Provide the (x, y) coordinate of the cell's center where the given text is located.  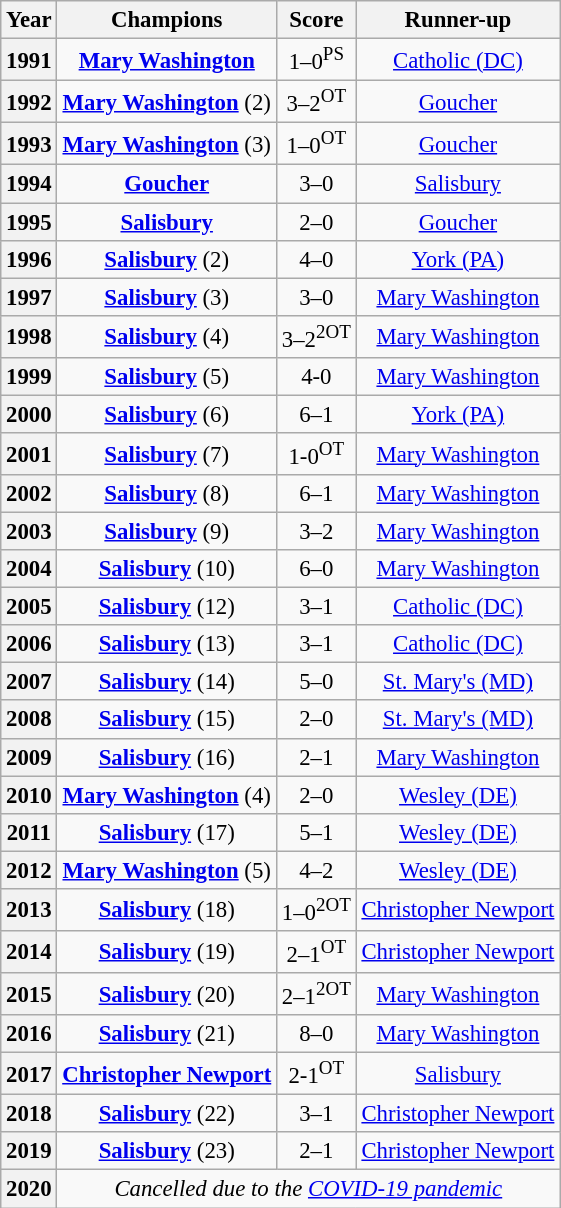
2–12OT (317, 994)
Mary Washington (2) (167, 102)
1993 (29, 144)
Year (29, 20)
2001 (29, 454)
2012 (29, 870)
Cancelled due to the COVID-19 pandemic (308, 1189)
Salisbury (19) (167, 952)
1–0OT (317, 144)
Score (317, 20)
1999 (29, 377)
1998 (29, 336)
2008 (29, 720)
2004 (29, 569)
Salisbury (23) (167, 1151)
Salisbury (16) (167, 757)
6–0 (317, 569)
Salisbury (17) (167, 832)
Salisbury (18) (167, 910)
Champions (167, 20)
5–1 (317, 832)
2017 (29, 1074)
Salisbury (9) (167, 532)
Salisbury (8) (167, 494)
2019 (29, 1151)
2010 (29, 795)
2005 (29, 607)
1-0OT (317, 454)
1991 (29, 60)
Runner-up (458, 20)
2002 (29, 494)
Salisbury (6) (167, 414)
Salisbury (22) (167, 1114)
8–0 (317, 1034)
Salisbury (14) (167, 682)
2000 (29, 414)
3–2OT (317, 102)
2018 (29, 1114)
1994 (29, 184)
Mary Washington (4) (167, 795)
1996 (29, 259)
Salisbury (7) (167, 454)
Salisbury (10) (167, 569)
Salisbury (3) (167, 297)
2014 (29, 952)
4–0 (317, 259)
2020 (29, 1189)
1992 (29, 102)
Salisbury (5) (167, 377)
2006 (29, 644)
Mary Washington (3) (167, 144)
3–22OT (317, 336)
3–2 (317, 532)
1–02OT (317, 910)
Salisbury (21) (167, 1034)
4–2 (317, 870)
Salisbury (4) (167, 336)
2-1OT (317, 1074)
1997 (29, 297)
2016 (29, 1034)
Salisbury (20) (167, 994)
Salisbury (2) (167, 259)
2013 (29, 910)
1–0PS (317, 60)
2003 (29, 532)
Salisbury (13) (167, 644)
Salisbury (15) (167, 720)
2015 (29, 994)
2–1OT (317, 952)
5–0 (317, 682)
2009 (29, 757)
Salisbury (12) (167, 607)
4-0 (317, 377)
2011 (29, 832)
2007 (29, 682)
Mary Washington (5) (167, 870)
1995 (29, 222)
